Provide the [X, Y] coordinate of the cell's center where the given text is located.  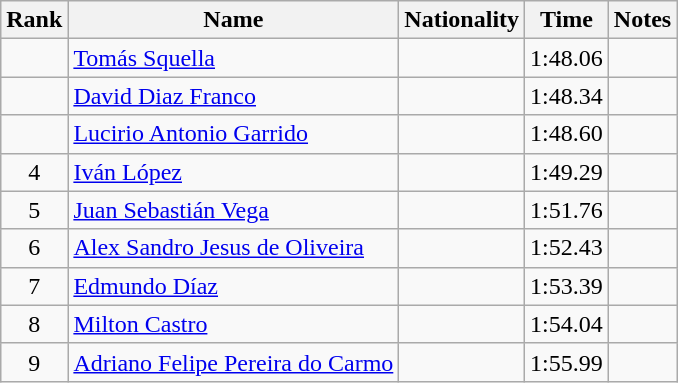
4 [34, 172]
9 [34, 362]
David Diaz Franco [234, 96]
Iván López [234, 172]
Notes [642, 20]
8 [34, 324]
Nationality [462, 20]
Time [567, 20]
Tomás Squella [234, 58]
Alex Sandro Jesus de Oliveira [234, 248]
1:52.43 [567, 248]
1:49.29 [567, 172]
Milton Castro [234, 324]
6 [34, 248]
Lucirio Antonio Garrido [234, 134]
Juan Sebastián Vega [234, 210]
1:48.34 [567, 96]
1:51.76 [567, 210]
Name [234, 20]
1:54.04 [567, 324]
Edmundo Díaz [234, 286]
1:55.99 [567, 362]
5 [34, 210]
1:53.39 [567, 286]
7 [34, 286]
1:48.60 [567, 134]
1:48.06 [567, 58]
Adriano Felipe Pereira do Carmo [234, 362]
Rank [34, 20]
